Locate the cell with the specified text and output its [x, y] center coordinate. 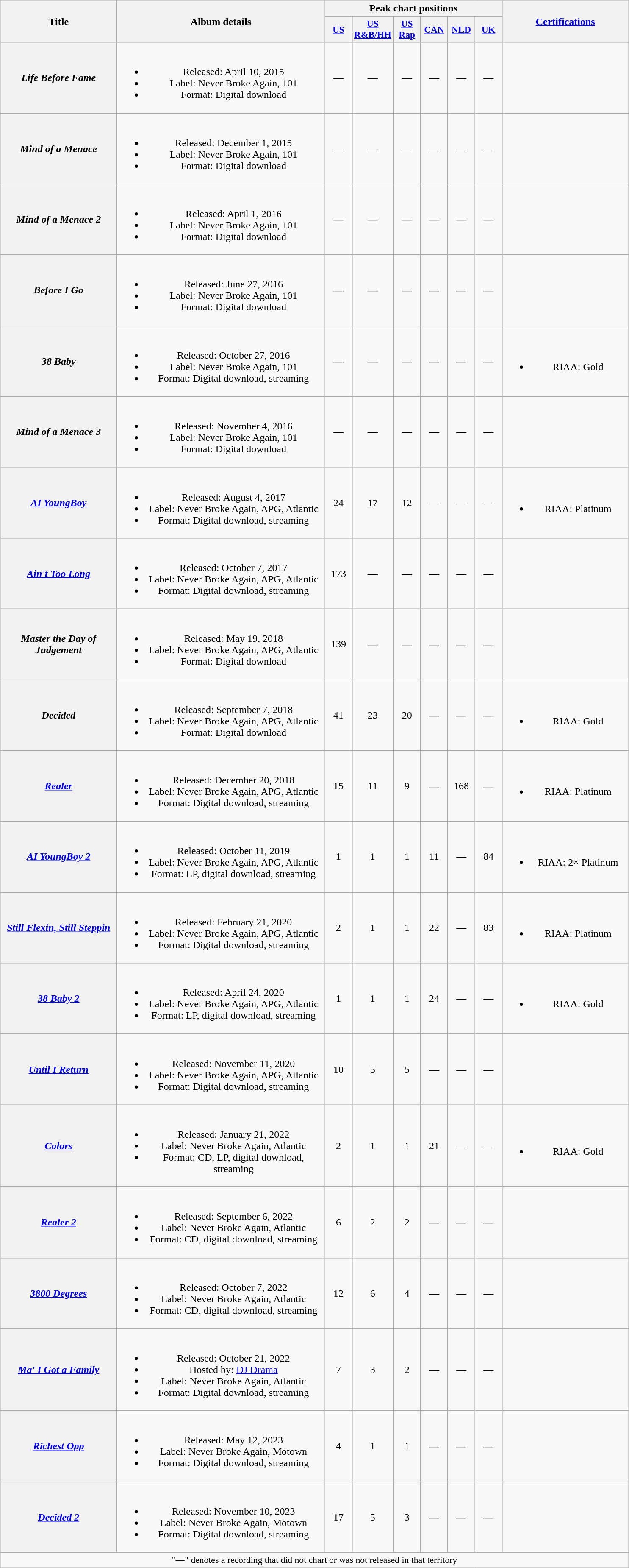
Released: April 24, 2020Label: Never Broke Again, APG, AtlanticFormat: LP, digital download, streaming [221, 999]
Released: November 11, 2020Label: Never Broke Again, APG, AtlanticFormat: Digital download, streaming [221, 1069]
Title [58, 21]
AI YoungBoy [58, 503]
41 [338, 716]
Realer 2 [58, 1223]
Until I Return [58, 1069]
Colors [58, 1146]
173 [338, 573]
Released: November 10, 2023Label: Never Broke Again, MotownFormat: Digital download, streaming [221, 1517]
21 [434, 1146]
Mind of a Menace 3 [58, 432]
9 [407, 786]
Released: October 27, 2016Label: Never Broke Again, 101Format: Digital download, streaming [221, 361]
Released: June 27, 2016Label: Never Broke Again, 101Format: Digital download [221, 290]
Released: October 7, 2017Label: Never Broke Again, APG, AtlanticFormat: Digital download, streaming [221, 573]
168 [461, 786]
15 [338, 786]
"—" denotes a recording that did not chart or was not released in that territory [315, 1560]
Peak chart positions [413, 8]
Ain't Too Long [58, 573]
Released: October 21, 2022Hosted by: DJ DramaLabel: Never Broke Again, AtlanticFormat: Digital download, streaming [221, 1370]
Life Before Fame [58, 78]
US Rap [407, 30]
Released: August 4, 2017Label: Never Broke Again, APG, AtlanticFormat: Digital download, streaming [221, 503]
CAN [434, 30]
Decided [58, 716]
Released: November 4, 2016Label: Never Broke Again, 101Format: Digital download [221, 432]
23 [373, 716]
Before I Go [58, 290]
38 Baby [58, 361]
Realer [58, 786]
Richest Opp [58, 1446]
Released: May 12, 2023Label: Never Broke Again, MotownFormat: Digital download, streaming [221, 1446]
84 [488, 857]
10 [338, 1069]
Mind of a Menace [58, 148]
AI YoungBoy 2 [58, 857]
3800 Degrees [58, 1293]
Released: October 7, 2022Label: Never Broke Again, AtlanticFormat: CD, digital download, streaming [221, 1293]
Decided 2 [58, 1517]
Mind of a Menace 2 [58, 220]
83 [488, 927]
UK [488, 30]
Album details [221, 21]
Released: April 1, 2016Label: Never Broke Again, 101Format: Digital download [221, 220]
RIAA: 2× Platinum [565, 857]
NLD [461, 30]
Released: January 21, 2022Label: Never Broke Again, AtlanticFormat: CD, LP, digital download, streaming [221, 1146]
Released: February 21, 2020Label: Never Broke Again, APG, AtlanticFormat: Digital download, streaming [221, 927]
Released: May 19, 2018Label: Never Broke Again, APG, AtlanticFormat: Digital download [221, 644]
Released: September 6, 2022Label: Never Broke Again, AtlanticFormat: CD, digital download, streaming [221, 1223]
139 [338, 644]
Released: September 7, 2018Label: Never Broke Again, APG, AtlanticFormat: Digital download [221, 716]
38 Baby 2 [58, 999]
Released: April 10, 2015Label: Never Broke Again, 101Format: Digital download [221, 78]
7 [338, 1370]
Master the Day of Judgement [58, 644]
Ma' I Got a Family [58, 1370]
Certifications [565, 21]
Released: October 11, 2019Label: Never Broke Again, APG, AtlanticFormat: LP, digital download, streaming [221, 857]
22 [434, 927]
20 [407, 716]
Still Flexin, Still Steppin [58, 927]
US [338, 30]
Released: December 1, 2015Label: Never Broke Again, 101Format: Digital download [221, 148]
Released: December 20, 2018Label: Never Broke Again, APG, AtlanticFormat: Digital download, streaming [221, 786]
USR&B/HH [373, 30]
